Detect which cell encompasses the target text, then output its [X, Y] center coordinate. 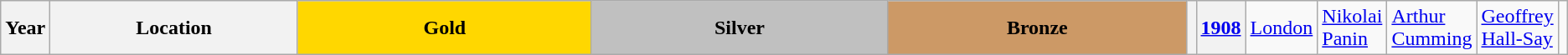
Location [174, 28]
Silver [739, 28]
Bronze [1037, 28]
London [1282, 28]
Nikolai Panin [1352, 28]
Year [25, 28]
Geoffrey Hall-Say [1518, 28]
1908 [1221, 28]
Gold [444, 28]
Arthur Cumming [1432, 28]
